Extract the [X, Y] coordinate from the center of the cell holding the provided text.  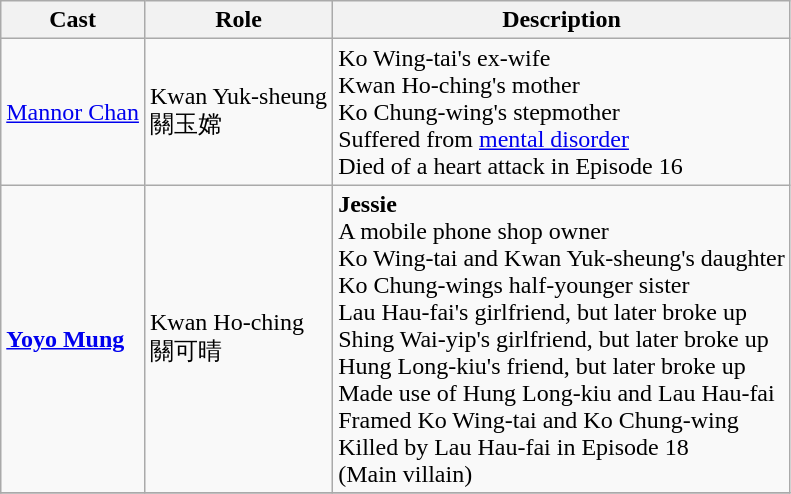
Kwan Ho-ching 關可晴 [238, 339]
Yoyo Mung [73, 339]
Description [562, 20]
Kwan Yuk-sheung關玉嫦 [238, 112]
Ko Wing-tai's ex-wifeKwan Ho-ching's motherKo Chung-wing's stepmotherSuffered from mental disorderDied of a heart attack in Episode 16 [562, 112]
Cast [73, 20]
Mannor Chan [73, 112]
Role [238, 20]
